Output the [X, Y] coordinate of the center of the cell containing the given text.  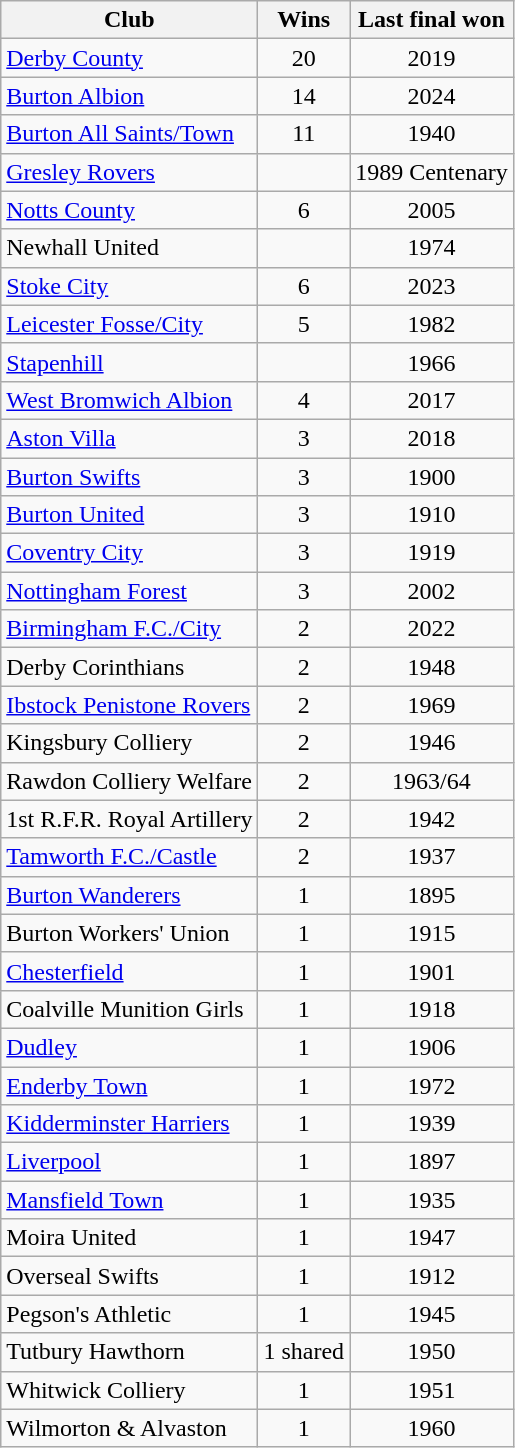
11 [304, 134]
20 [304, 58]
Burton Workers' Union [130, 933]
1972 [432, 1085]
Last final won [432, 20]
1951 [432, 1390]
Burton All Saints/Town [130, 134]
Coalville Munition Girls [130, 1009]
1974 [432, 248]
Notts County [130, 210]
Whitwick Colliery [130, 1390]
1950 [432, 1352]
1966 [432, 362]
2018 [432, 438]
Rawdon Colliery Welfare [130, 781]
1918 [432, 1009]
Enderby Town [130, 1085]
2019 [432, 58]
4 [304, 400]
Leicester Fosse/City [130, 324]
Gresley Rovers [130, 172]
2017 [432, 400]
1947 [432, 1238]
1900 [432, 477]
1989 Centenary [432, 172]
1901 [432, 971]
2023 [432, 286]
Burton United [130, 515]
1910 [432, 515]
1969 [432, 705]
1st R.F.R. Royal Artillery [130, 819]
Chesterfield [130, 971]
1948 [432, 667]
Moira United [130, 1238]
Burton Swifts [130, 477]
Burton Wanderers [130, 895]
1935 [432, 1200]
2005 [432, 210]
Wins [304, 20]
Tamworth F.C./Castle [130, 857]
1945 [432, 1314]
Newhall United [130, 248]
Dudley [130, 1047]
Club [130, 20]
Stapenhill [130, 362]
5 [304, 324]
Stoke City [130, 286]
1939 [432, 1124]
14 [304, 96]
1919 [432, 553]
Kidderminster Harriers [130, 1124]
2022 [432, 629]
Wilmorton & Alvaston [130, 1428]
Nottingham Forest [130, 591]
1960 [432, 1428]
1937 [432, 857]
1915 [432, 933]
Kingsbury Colliery [130, 743]
1906 [432, 1047]
1895 [432, 895]
1940 [432, 134]
Aston Villa [130, 438]
Burton Albion [130, 96]
1946 [432, 743]
Derby County [130, 58]
Pegson's Athletic [130, 1314]
Ibstock Penistone Rovers [130, 705]
Overseal Swifts [130, 1276]
1 shared [304, 1352]
Coventry City [130, 553]
Derby Corinthians [130, 667]
1897 [432, 1162]
Tutbury Hawthorn [130, 1352]
1912 [432, 1276]
1963/64 [432, 781]
Mansfield Town [130, 1200]
West Bromwich Albion [130, 400]
2002 [432, 591]
Birmingham F.C./City [130, 629]
1982 [432, 324]
Liverpool [130, 1162]
2024 [432, 96]
1942 [432, 819]
